Provide the [x, y] coordinate of the cell's center where the given text is located.  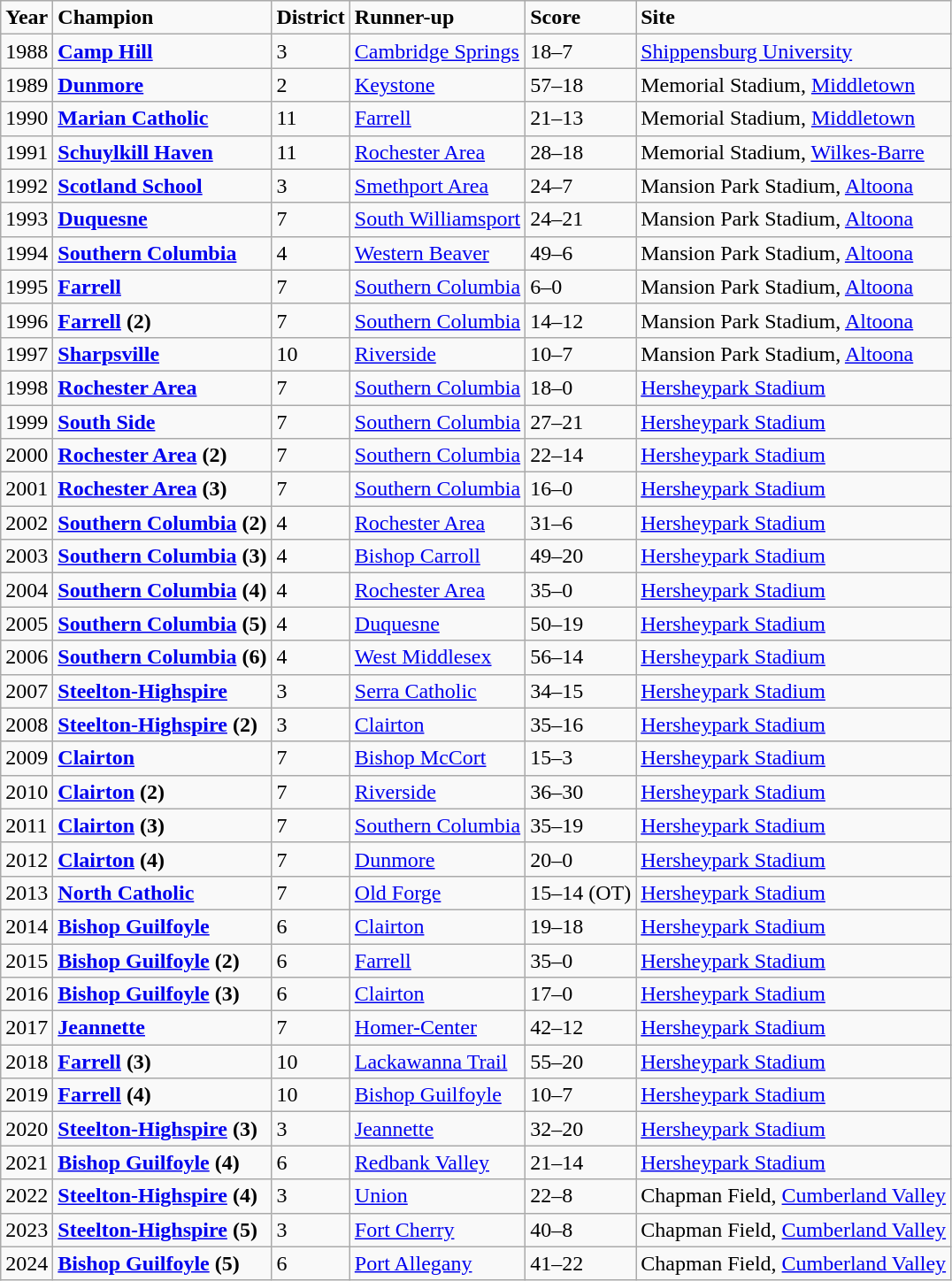
Scotland School [163, 186]
1994 [27, 253]
2009 [27, 758]
Union [437, 1196]
2003 [27, 556]
Cambridge Springs [437, 51]
2010 [27, 792]
Steelton-Highspire (2) [163, 725]
22–8 [580, 1196]
Southern Columbia (6) [163, 657]
Bishop Guilfoyle (5) [163, 1263]
Score [580, 18]
27–21 [580, 422]
2021 [27, 1162]
2015 [27, 960]
55–20 [580, 1062]
Rochester Area (3) [163, 489]
1992 [27, 186]
2002 [27, 523]
17–0 [580, 994]
Steelton-Highspire [163, 691]
1989 [27, 85]
2006 [27, 657]
Clairton (3) [163, 825]
1995 [27, 287]
1990 [27, 119]
2007 [27, 691]
2022 [27, 1196]
31–6 [580, 523]
Bishop Guilfoyle (2) [163, 960]
Year [27, 18]
24–21 [580, 219]
Camp Hill [163, 51]
Southern Columbia (4) [163, 590]
1988 [27, 51]
Bishop Carroll [437, 556]
2001 [27, 489]
Western Beaver [437, 253]
2004 [27, 590]
Steelton-Highspire (4) [163, 1196]
2018 [27, 1062]
Sharpsville [163, 354]
2014 [27, 926]
2019 [27, 1095]
22–14 [580, 456]
40–8 [580, 1230]
18–0 [580, 387]
20–0 [580, 859]
35–19 [580, 825]
2012 [27, 859]
Old Forge [437, 893]
2023 [27, 1230]
Steelton-Highspire (3) [163, 1129]
15–14 (OT) [580, 893]
16–0 [580, 489]
Southern Columbia (3) [163, 556]
15–3 [580, 758]
2016 [27, 994]
1997 [27, 354]
32–20 [580, 1129]
2008 [27, 725]
Redbank Valley [437, 1162]
Site [794, 18]
19–18 [580, 926]
14–12 [580, 320]
Homer-Center [437, 1028]
Farrell (4) [163, 1095]
2020 [27, 1129]
2013 [27, 893]
South Williamsport [437, 219]
24–7 [580, 186]
Clairton (2) [163, 792]
West Middlesex [437, 657]
Steelton-Highspire (5) [163, 1230]
35–16 [580, 725]
Smethport Area [437, 186]
2005 [27, 624]
57–18 [580, 85]
Bishop Guilfoyle (3) [163, 994]
1999 [27, 422]
21–14 [580, 1162]
Clairton (4) [163, 859]
6–0 [580, 287]
Runner-up [437, 18]
2017 [27, 1028]
1993 [27, 219]
Rochester Area (2) [163, 456]
21–13 [580, 119]
Fort Cherry [437, 1230]
Lackawanna Trail [437, 1062]
South Side [163, 422]
Serra Catholic [437, 691]
Southern Columbia (5) [163, 624]
42–12 [580, 1028]
Port Allegany [437, 1263]
Bishop McCort [437, 758]
Bishop Guilfoyle (4) [163, 1162]
1996 [27, 320]
49–20 [580, 556]
1991 [27, 152]
2024 [27, 1263]
49–6 [580, 253]
Farrell (3) [163, 1062]
Shippensburg University [794, 51]
34–15 [580, 691]
18–7 [580, 51]
28–18 [580, 152]
2011 [27, 825]
Schuylkill Haven [163, 152]
1998 [27, 387]
North Catholic [163, 893]
Farrell (2) [163, 320]
Keystone [437, 85]
50–19 [580, 624]
56–14 [580, 657]
36–30 [580, 792]
Champion [163, 18]
Marian Catholic [163, 119]
Southern Columbia (2) [163, 523]
Memorial Stadium, Wilkes-Barre [794, 152]
2 [311, 85]
2000 [27, 456]
District [311, 18]
41–22 [580, 1263]
